Search for the cell housing the specified text and yield its (X, Y) center coordinate. 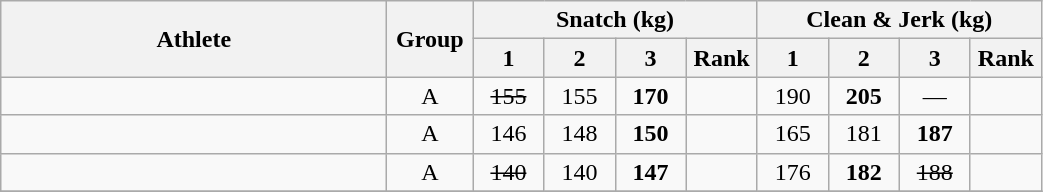
147 (650, 172)
146 (508, 134)
Athlete (194, 39)
188 (934, 172)
176 (792, 172)
165 (792, 134)
205 (864, 96)
148 (580, 134)
150 (650, 134)
— (934, 96)
Group (430, 39)
Snatch (kg) (615, 20)
187 (934, 134)
190 (792, 96)
182 (864, 172)
Clean & Jerk (kg) (899, 20)
181 (864, 134)
170 (650, 96)
